Determine the [x, y] coordinate at the center of the cell enclosing the given text.  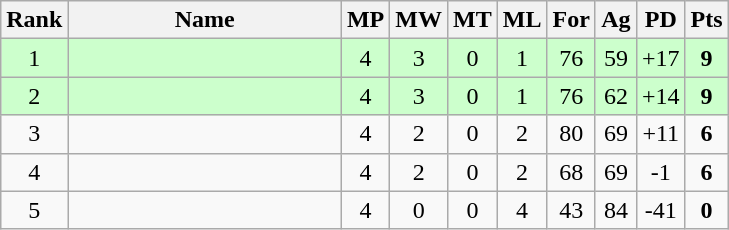
PD [660, 20]
For [571, 20]
MW [419, 20]
5 [34, 210]
MP [365, 20]
-41 [660, 210]
43 [571, 210]
Ag [616, 20]
-1 [660, 172]
+17 [660, 58]
62 [616, 96]
Pts [706, 20]
59 [616, 58]
Name [205, 20]
84 [616, 210]
80 [571, 134]
Rank [34, 20]
68 [571, 172]
MT [473, 20]
+14 [660, 96]
ML [522, 20]
+11 [660, 134]
